Identify which cell holds the provided text, then report its [x, y] central coordinate. 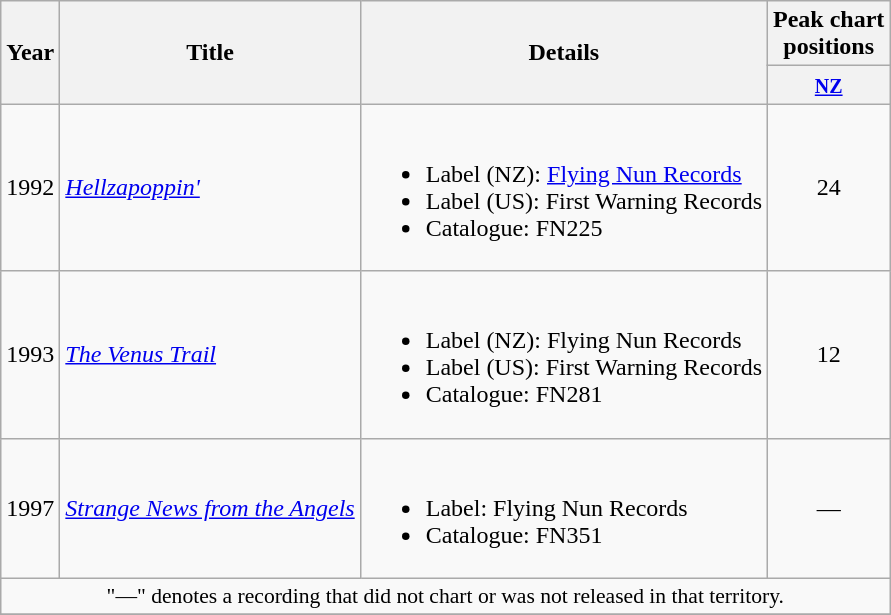
1992 [30, 188]
Year [30, 52]
1993 [30, 354]
Label (NZ): Flying Nun RecordsLabel (US): First Warning RecordsCatalogue: FN225 [564, 188]
NZ [829, 85]
1997 [30, 508]
Label (NZ): Flying Nun RecordsLabel (US): First Warning RecordsCatalogue: FN281 [564, 354]
The Venus Trail [210, 354]
Label: Flying Nun RecordsCatalogue: FN351 [564, 508]
24 [829, 188]
Details [564, 52]
Peak chartpositions [829, 34]
— [829, 508]
Strange News from the Angels [210, 508]
12 [829, 354]
Title [210, 52]
Hellzapoppin' [210, 188]
"—" denotes a recording that did not chart or was not released in that territory. [446, 596]
